Find where the given text appears and provide that cell's center as (x, y) coordinate. 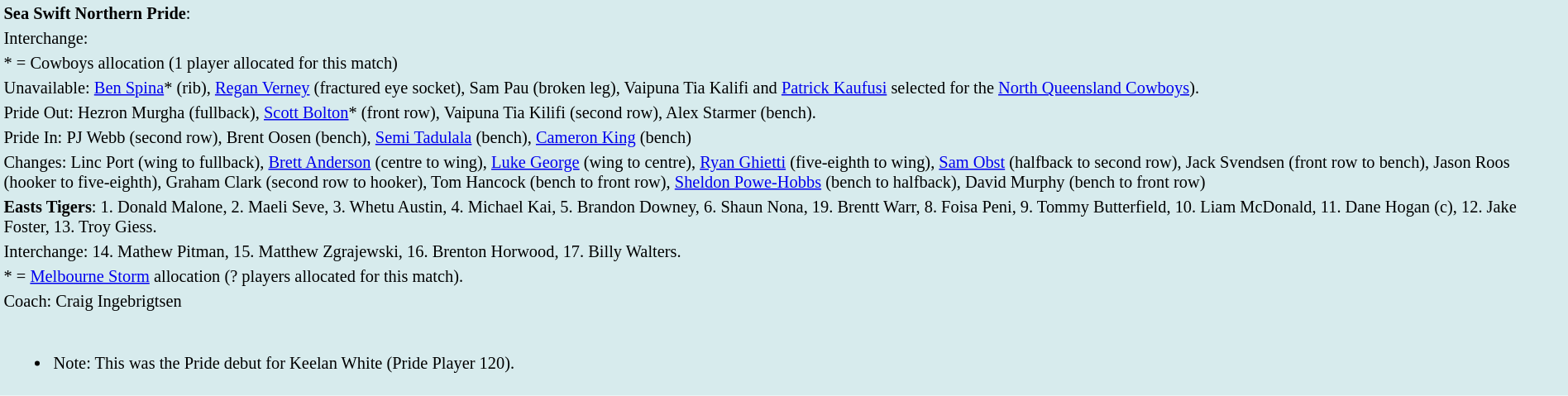
Sea Swift Northern Pride: (784, 13)
Pride Out: Hezron Murgha (fullback), Scott Bolton* (front row), Vaipuna Tia Kilifi (second row), Alex Starmer (bench). (784, 112)
* = Melbourne Storm allocation (? players allocated for this match). (784, 276)
Interchange: 14. Mathew Pitman, 15. Matthew Zgrajewski, 16. Brenton Horwood, 17. Billy Walters. (784, 251)
Note: This was the Pride debut for Keelan White (Pride Player 120). (784, 353)
Coach: Craig Ingebrigtsen (784, 301)
* = Cowboys allocation (1 player allocated for this match) (784, 63)
Pride In: PJ Webb (second row), Brent Oosen (bench), Semi Tadulala (bench), Cameron King (bench) (784, 137)
Interchange: (784, 38)
